Output the [X, Y] coordinate of the center of the cell containing the given text.  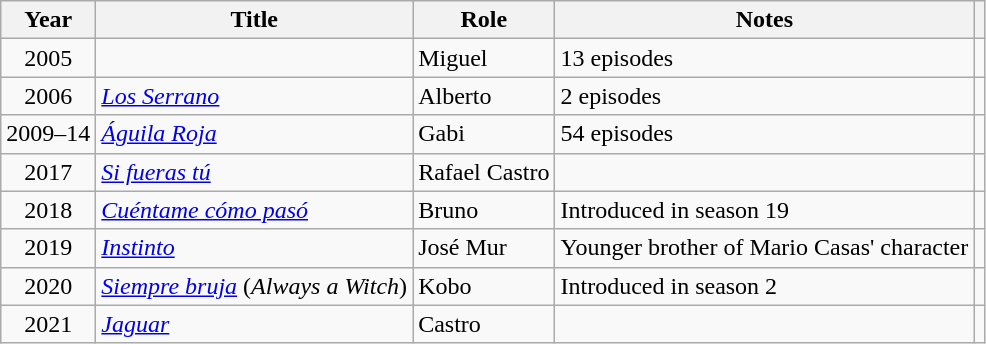
Younger brother of Mario Casas' character [764, 248]
13 episodes [764, 58]
Introduced in season 19 [764, 210]
Bruno [484, 210]
Title [254, 20]
Si fueras tú [254, 172]
2021 [48, 324]
54 episodes [764, 134]
2006 [48, 96]
2 episodes [764, 96]
Cuéntame cómo pasó [254, 210]
2020 [48, 286]
Miguel [484, 58]
2019 [48, 248]
2005 [48, 58]
Los Serrano [254, 96]
2017 [48, 172]
José Mur [484, 248]
Year [48, 20]
Notes [764, 20]
Kobo [484, 286]
Castro [484, 324]
Instinto [254, 248]
2018 [48, 210]
Introduced in season 2 [764, 286]
Águila Roja [254, 134]
Role [484, 20]
Siempre bruja (Always a Witch) [254, 286]
Gabi [484, 134]
Jaguar [254, 324]
Rafael Castro [484, 172]
2009–14 [48, 134]
Alberto [484, 96]
